Pinpoint the cell where the given text exists, returning its [x, y] midpoint coordinate. 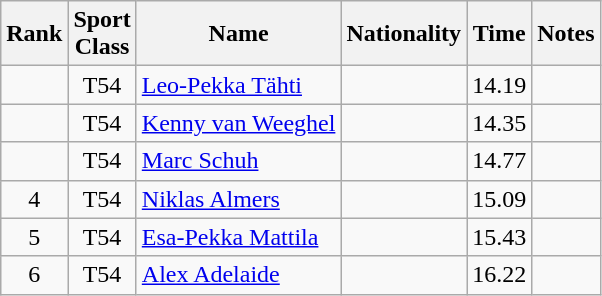
15.09 [500, 199]
14.19 [500, 85]
Notes [566, 34]
SportClass [102, 34]
Marc Schuh [238, 161]
16.22 [500, 275]
4 [34, 199]
6 [34, 275]
14.77 [500, 161]
Kenny van Weeghel [238, 123]
5 [34, 237]
Leo-Pekka Tähti [238, 85]
Time [500, 34]
Rank [34, 34]
14.35 [500, 123]
Name [238, 34]
15.43 [500, 237]
Niklas Almers [238, 199]
Esa-Pekka Mattila [238, 237]
Alex Adelaide [238, 275]
Nationality [404, 34]
